Capture the cell that displays the provided text and extract its (X, Y) central coordinate. 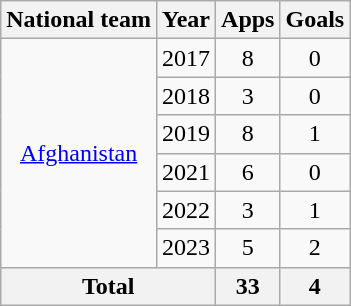
33 (248, 286)
Apps (248, 20)
2023 (186, 248)
4 (315, 286)
2022 (186, 210)
Goals (315, 20)
6 (248, 172)
Total (108, 286)
2 (315, 248)
Afghanistan (79, 153)
2021 (186, 172)
5 (248, 248)
2017 (186, 58)
2018 (186, 96)
2019 (186, 134)
Year (186, 20)
National team (79, 20)
